Output the [x, y] coordinate of the center of the cell containing the given text.  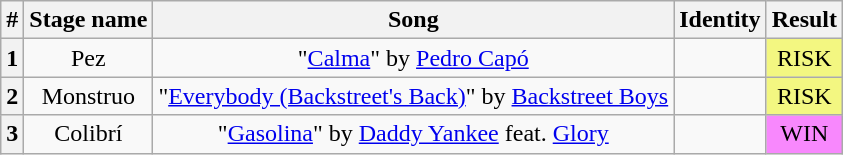
Result [804, 20]
2 [12, 96]
# [12, 20]
"Gasolina" by Daddy Yankee feat. Glory [414, 134]
"Everybody (Backstreet's Back)" by Backstreet Boys [414, 96]
Colibrí [88, 134]
3 [12, 134]
Pez [88, 58]
Stage name [88, 20]
WIN [804, 134]
1 [12, 58]
Monstruo [88, 96]
Song [414, 20]
"Calma" by Pedro Capó [414, 58]
Identity [720, 20]
